Return [x, y] of the center of cell containing provided text 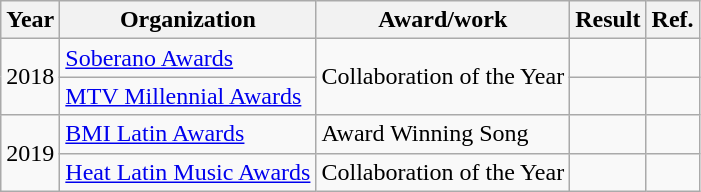
2018 [30, 77]
Year [30, 20]
Heat Latin Music Awards [188, 172]
MTV Millennial Awards [188, 96]
Organization [188, 20]
BMI Latin Awards [188, 134]
Soberano Awards [188, 58]
Award Winning Song [443, 134]
Ref. [672, 20]
Result [608, 20]
Award/work [443, 20]
2019 [30, 153]
